Extract the (x, y) coordinate from the center of the cell holding the provided text.  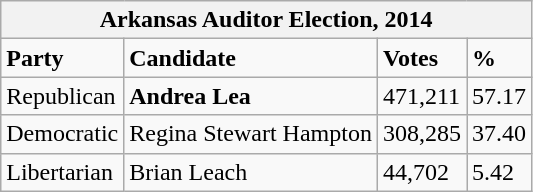
Republican (62, 96)
Libertarian (62, 172)
Arkansas Auditor Election, 2014 (266, 20)
5.42 (498, 172)
Party (62, 58)
Votes (422, 58)
Andrea Lea (251, 96)
44,702 (422, 172)
57.17 (498, 96)
Candidate (251, 58)
Regina Stewart Hampton (251, 134)
Democratic (62, 134)
% (498, 58)
Brian Leach (251, 172)
308,285 (422, 134)
37.40 (498, 134)
471,211 (422, 96)
